Scan for the cell matching the given text and deliver its (x, y) coordinate at center. 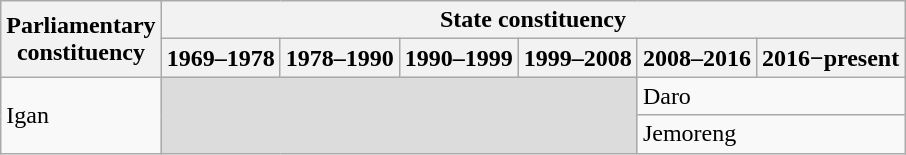
1999–2008 (578, 58)
Parliamentaryconstituency (81, 39)
2008–2016 (696, 58)
1990–1999 (458, 58)
State constituency (533, 20)
1978–1990 (340, 58)
Daro (770, 96)
1969–1978 (220, 58)
Igan (81, 115)
Jemoreng (770, 134)
2016−present (830, 58)
